For the text-containing cell, return its midpoint in [X, Y] coordinate format. 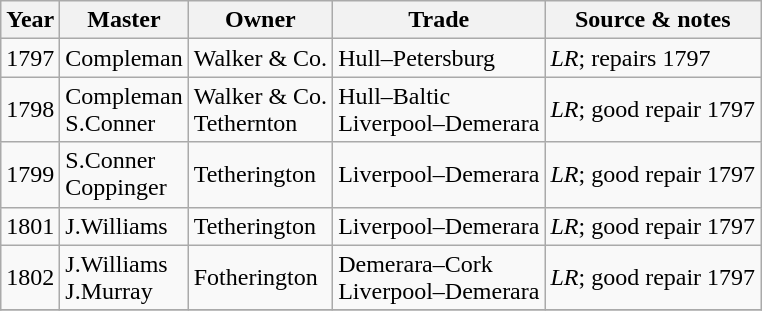
Year [30, 20]
Fotherington [260, 278]
Walker & Co. [260, 58]
Demerara–CorkLiverpool–Demerara [439, 278]
1798 [30, 110]
Owner [260, 20]
Hull–Petersburg [439, 58]
1801 [30, 226]
Master [124, 20]
1802 [30, 278]
S.ConnerCoppinger [124, 174]
Compleman [124, 58]
1797 [30, 58]
Source & notes [653, 20]
ComplemanS.Conner [124, 110]
Walker & Co.Tethernton [260, 110]
Hull–BalticLiverpool–Demerara [439, 110]
J.Williams [124, 226]
Trade [439, 20]
J.WilliamsJ.Murray [124, 278]
LR; repairs 1797 [653, 58]
1799 [30, 174]
